Capture the cell that displays the provided text and extract its [X, Y] central coordinate. 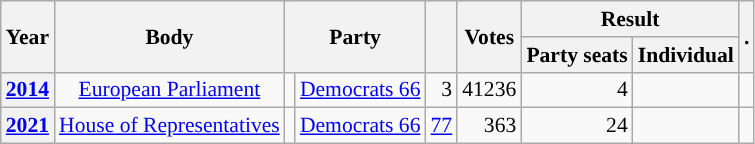
House of Representatives [170, 126]
2014 [28, 90]
363 [489, 126]
Body [170, 36]
Votes [489, 36]
Party [356, 36]
4 [576, 90]
77 [442, 126]
24 [576, 126]
2021 [28, 126]
. [747, 36]
Year [28, 36]
3 [442, 90]
Result [630, 19]
Individual [686, 55]
Party seats [576, 55]
European Parliament [170, 90]
41236 [489, 90]
